Output the [x, y] coordinate of the center of the cell containing the given text.  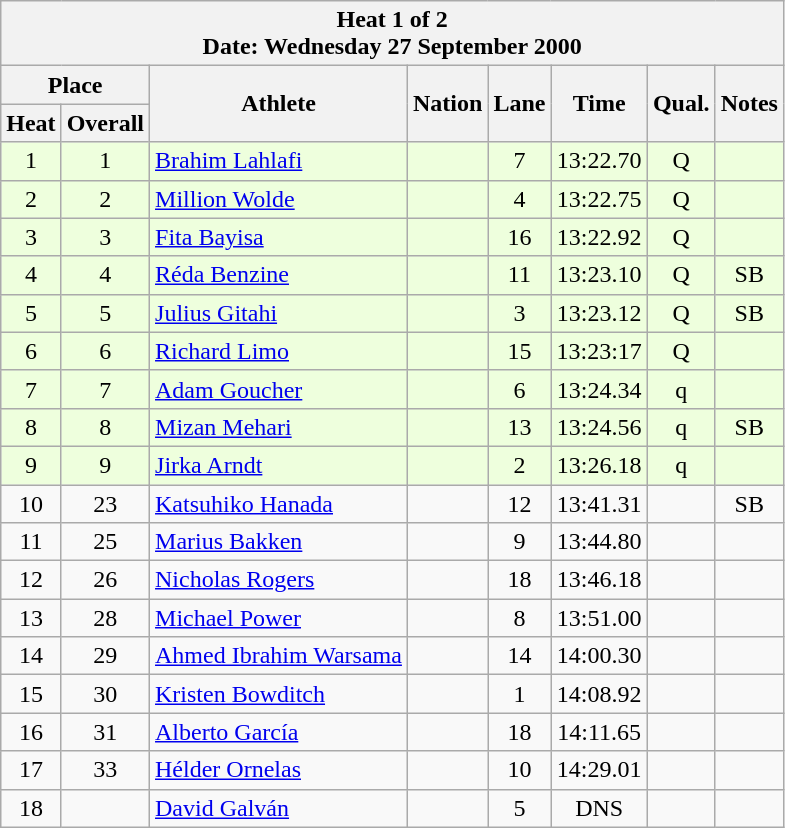
Réda Benzine [279, 275]
Lane [520, 104]
Heat 1 of 2 Date: Wednesday 27 September 2000 [392, 34]
14:08.92 [599, 694]
Julius Gitahi [279, 313]
Adam Goucher [279, 389]
13:41.31 [599, 503]
13:46.18 [599, 580]
23 [105, 503]
Notes [749, 104]
17 [31, 770]
13:44.80 [599, 542]
Qual. [681, 104]
Ahmed Ibrahim Warsama [279, 656]
13:22.92 [599, 237]
Marius Bakken [279, 542]
Mizan Mehari [279, 427]
Jirka Arndt [279, 465]
13:22.75 [599, 199]
14:11.65 [599, 732]
Katsuhiko Hanada [279, 503]
Richard Limo [279, 351]
30 [105, 694]
Heat [31, 123]
Nation [447, 104]
Million Wolde [279, 199]
14:00.30 [599, 656]
Place [76, 85]
13:51.00 [599, 618]
33 [105, 770]
14:29.01 [599, 770]
Fita Bayisa [279, 237]
Brahim Lahlafi [279, 161]
31 [105, 732]
Nicholas Rogers [279, 580]
DNS [599, 808]
13:26.18 [599, 465]
Hélder Ornelas [279, 770]
Athlete [279, 104]
25 [105, 542]
26 [105, 580]
Alberto García [279, 732]
13:23.10 [599, 275]
13:24.34 [599, 389]
Kristen Bowditch [279, 694]
Overall [105, 123]
13:23:17 [599, 351]
Time [599, 104]
13:24.56 [599, 427]
29 [105, 656]
28 [105, 618]
Michael Power [279, 618]
13:23.12 [599, 313]
13:22.70 [599, 161]
David Galván [279, 808]
